Search for the cell housing the specified text and yield its (x, y) center coordinate. 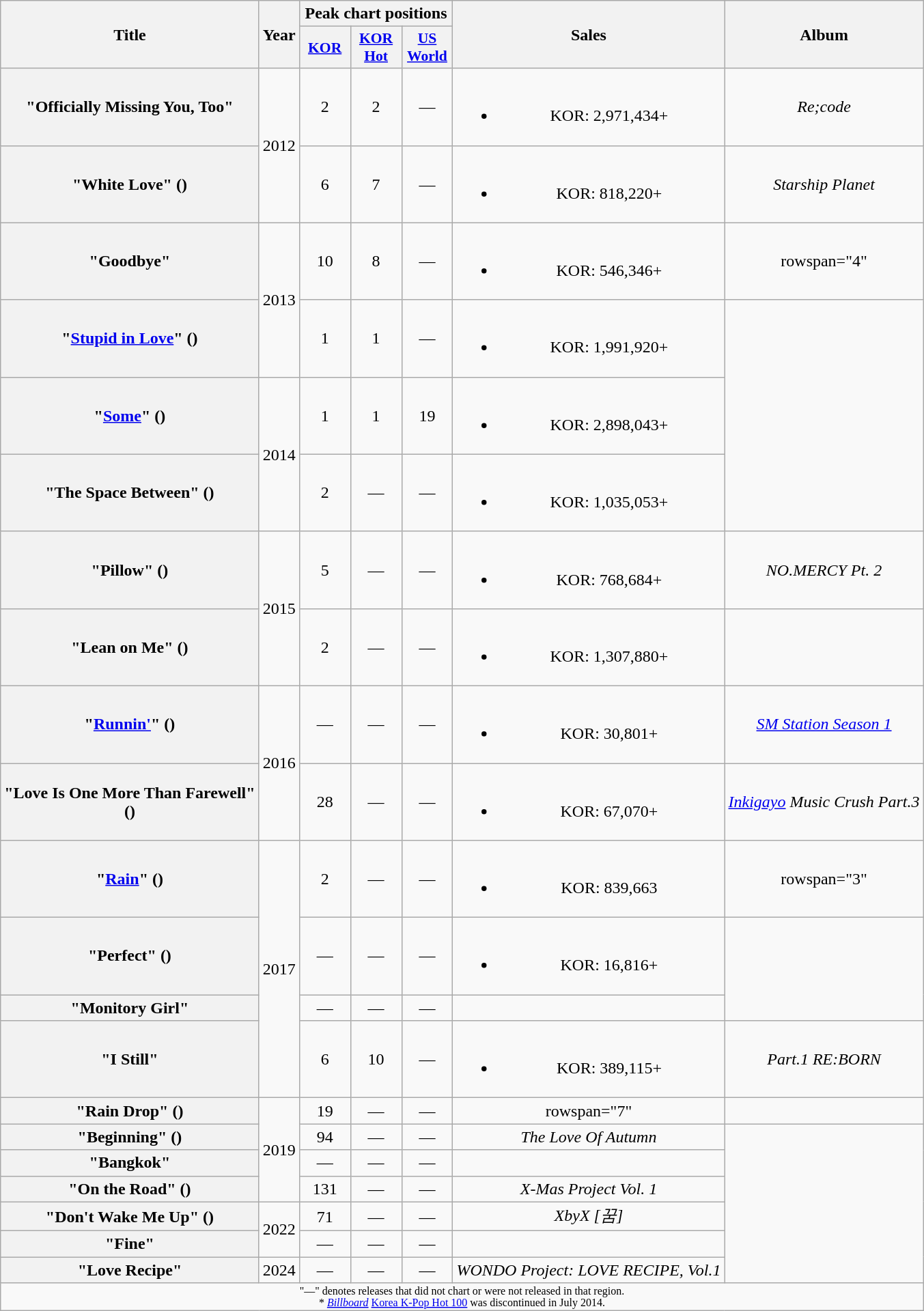
"Love Is One More Than Farewell" () (130, 802)
2013 (279, 300)
Title (130, 34)
2024 (279, 1270)
"Goodbye" (130, 261)
Inkigayo Music Crush Part.3 (824, 802)
"Monitory Girl" (130, 1008)
71 (325, 1217)
2012 (279, 145)
KOR: 30,801+ (589, 724)
KOR: 818,220+ (589, 184)
KOR: 67,070+ (589, 802)
Album (824, 34)
"Don't Wake Me Up" () (130, 1217)
KOR: 16,816+ (589, 956)
131 (325, 1189)
KOR (325, 48)
Year (279, 34)
Sales (589, 34)
5 (325, 569)
KOR: 1,991,920+ (589, 339)
KOR: 389,115+ (589, 1060)
X-Mas Project Vol. 1 (589, 1189)
KOR: 768,684+ (589, 569)
94 (325, 1137)
2016 (279, 763)
"Some" () (130, 415)
2015 (279, 608)
NO.MERCY Pt. 2 (824, 569)
XbyX [꿈] (589, 1217)
KOR: 546,346+ (589, 261)
WONDO Project: LOVE RECIPE, Vol.1 (589, 1270)
SM Station Season 1 (824, 724)
"I Still" (130, 1060)
"Runnin'" () (130, 724)
2022 (279, 1229)
Starship Planet (824, 184)
KOR: 2,971,434+ (589, 107)
"—" denotes releases that did not chart or were not released in that region.* Billboard Korea K-Pop Hot 100 was discontinued in July 2014. (462, 1297)
Part.1 RE:BORN (824, 1060)
"Officially Missing You, Too" (130, 107)
rowspan="3" (824, 879)
KORHot (376, 48)
2019 (279, 1150)
"Bangkok" (130, 1163)
KOR: 1,307,880+ (589, 647)
USWorld (428, 48)
"Perfect" () (130, 956)
"On the Road" () (130, 1189)
Re;code (824, 107)
"White Love" () (130, 184)
2017 (279, 970)
2014 (279, 454)
Peak chart positions (376, 14)
KOR: 1,035,053+ (589, 493)
7 (376, 184)
"Love Recipe" (130, 1270)
The Love Of Autumn (589, 1137)
"Pillow" () (130, 569)
"Stupid in Love" () (130, 339)
8 (376, 261)
"The Space Between" () (130, 493)
KOR: 839,663 (589, 879)
"Beginning" () (130, 1137)
"Lean on Me" () (130, 647)
28 (325, 802)
"Rain" () (130, 879)
rowspan="7" (589, 1111)
"Rain Drop" () (130, 1111)
KOR: 2,898,043+ (589, 415)
rowspan="4" (824, 261)
"Fine" (130, 1244)
